From the cell containing the given text, extract its center point as [X, Y] coordinate. 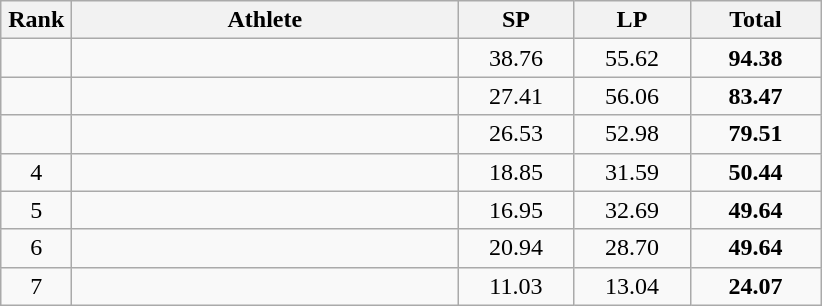
SP [516, 20]
LP [632, 20]
11.03 [516, 286]
24.07 [756, 286]
94.38 [756, 58]
31.59 [632, 172]
7 [36, 286]
4 [36, 172]
27.41 [516, 96]
16.95 [516, 210]
6 [36, 248]
56.06 [632, 96]
13.04 [632, 286]
28.70 [632, 248]
26.53 [516, 134]
Athlete [265, 20]
Total [756, 20]
32.69 [632, 210]
50.44 [756, 172]
18.85 [516, 172]
52.98 [632, 134]
5 [36, 210]
38.76 [516, 58]
20.94 [516, 248]
83.47 [756, 96]
79.51 [756, 134]
55.62 [632, 58]
Rank [36, 20]
